Scan for the cell matching the given text and deliver its [X, Y] coordinate at center. 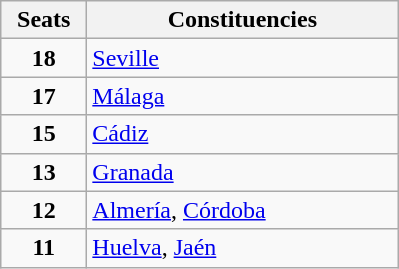
12 [44, 210]
Seats [44, 20]
11 [44, 248]
Huelva, Jaén [242, 248]
Constituencies [242, 20]
Cádiz [242, 134]
Málaga [242, 96]
Granada [242, 172]
Almería, Córdoba [242, 210]
13 [44, 172]
15 [44, 134]
Seville [242, 58]
18 [44, 58]
17 [44, 96]
